Return the [X, Y] coordinate for the center point of the cell that contains the specified text.  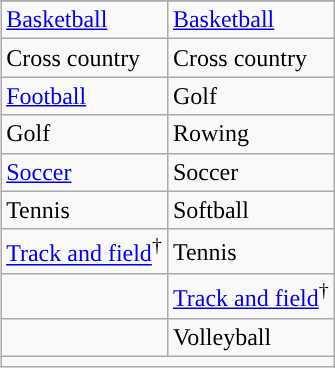
Softball [250, 210]
Rowing [250, 134]
Football [84, 96]
Volleyball [250, 337]
